Capture the cell that displays the provided text and extract its (X, Y) central coordinate. 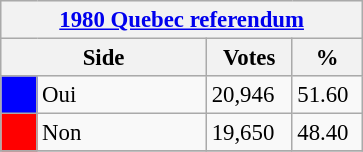
Side (104, 58)
51.60 (328, 95)
1980 Quebec referendum (182, 20)
Oui (122, 95)
Non (122, 133)
48.40 (328, 133)
% (328, 58)
Votes (249, 58)
20,946 (249, 95)
19,650 (249, 133)
